Extract the (x, y) coordinate from the center of the cell holding the provided text.  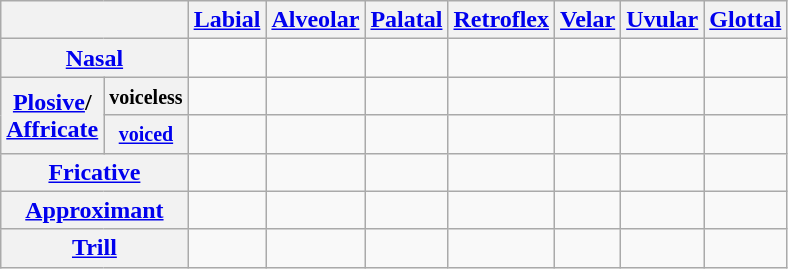
Retroflex (502, 20)
Fricative (94, 172)
Nasal (94, 58)
voiced (146, 134)
Approximant (94, 210)
Glottal (746, 20)
Plosive/Affricate (52, 115)
Palatal (406, 20)
Uvular (662, 20)
voiceless (146, 96)
Trill (94, 248)
Velar (588, 20)
Labial (227, 20)
Alveolar (316, 20)
